Scan for the cell matching the given text and deliver its (x, y) coordinate at center. 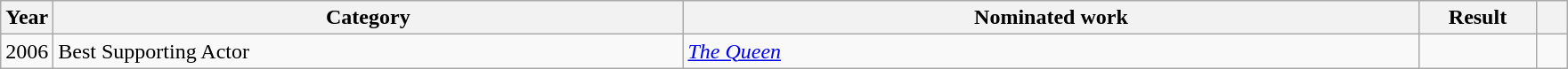
2006 (27, 51)
Best Supporting Actor (369, 51)
Category (369, 18)
The Queen (1051, 51)
Year (27, 18)
Result (1478, 18)
Nominated work (1051, 18)
